Locate the cell with the specified text and output its (x, y) center coordinate. 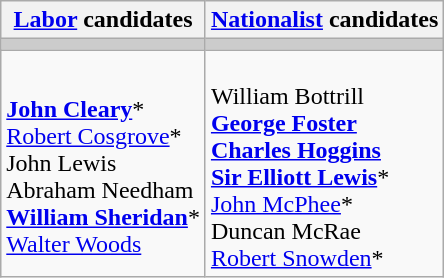
John Cleary* Robert Cosgrove* John Lewis Abraham Needham William Sheridan* Walter Woods (104, 164)
Nationalist candidates (324, 20)
Labor candidates (104, 20)
William Bottrill George Foster Charles Hoggins Sir Elliott Lewis* John McPhee* Duncan McRae Robert Snowden* (324, 164)
